Output the (X, Y) coordinate of the center of the cell containing the given text.  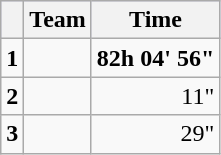
Team (58, 20)
3 (12, 134)
2 (12, 96)
1 (12, 58)
82h 04' 56" (155, 58)
11" (155, 96)
29" (155, 134)
Time (155, 20)
